Scan for the cell matching the given text and deliver its [X, Y] coordinate at center. 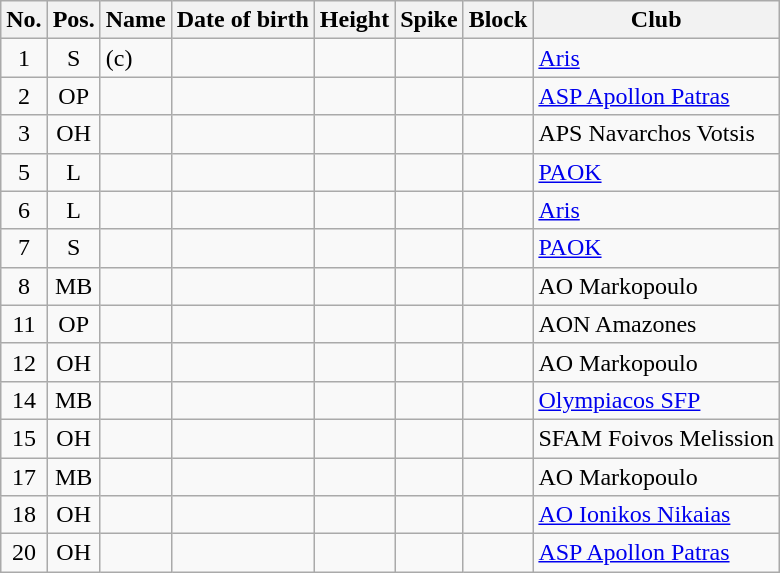
Date of birth [242, 20]
17 [24, 477]
Club [656, 20]
Block [498, 20]
No. [24, 20]
Olympiacos SFP [656, 400]
Name [136, 20]
6 [24, 210]
15 [24, 438]
3 [24, 134]
20 [24, 553]
Spike [429, 20]
14 [24, 400]
Pos. [74, 20]
(c) [136, 58]
7 [24, 248]
8 [24, 286]
APS Navarchos Votsis [656, 134]
1 [24, 58]
2 [24, 96]
11 [24, 324]
AO Ionikos Nikaias [656, 515]
AON Amazones [656, 324]
12 [24, 362]
Height [354, 20]
18 [24, 515]
5 [24, 172]
SFAM Foivos Melission [656, 438]
